Capture the cell that displays the provided text and extract its (x, y) central coordinate. 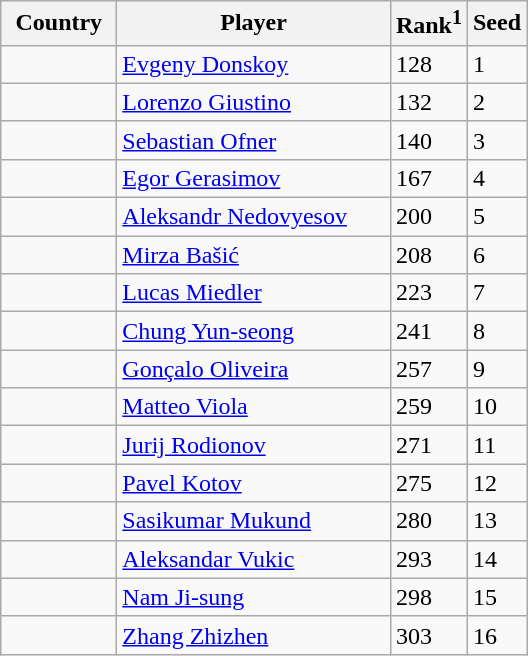
132 (428, 102)
Chung Yun-seong (254, 331)
2 (496, 102)
298 (428, 597)
11 (496, 445)
14 (496, 559)
Matteo Viola (254, 407)
Pavel Kotov (254, 483)
257 (428, 369)
16 (496, 635)
Evgeny Donskoy (254, 64)
128 (428, 64)
Jurij Rodionov (254, 445)
Gonçalo Oliveira (254, 369)
Zhang Zhizhen (254, 635)
Seed (496, 24)
259 (428, 407)
Nam Ji-sung (254, 597)
Player (254, 24)
10 (496, 407)
200 (428, 217)
15 (496, 597)
167 (428, 178)
3 (496, 140)
9 (496, 369)
303 (428, 635)
Rank1 (428, 24)
275 (428, 483)
Aleksandar Vukic (254, 559)
Mirza Bašić (254, 255)
293 (428, 559)
7 (496, 293)
Aleksandr Nedovyesov (254, 217)
8 (496, 331)
5 (496, 217)
Country (59, 24)
4 (496, 178)
Lucas Miedler (254, 293)
6 (496, 255)
Sasikumar Mukund (254, 521)
140 (428, 140)
12 (496, 483)
223 (428, 293)
Sebastian Ofner (254, 140)
1 (496, 64)
271 (428, 445)
Lorenzo Giustino (254, 102)
13 (496, 521)
Egor Gerasimov (254, 178)
241 (428, 331)
280 (428, 521)
208 (428, 255)
